Output the (X, Y) coordinate of the center of the cell containing the given text.  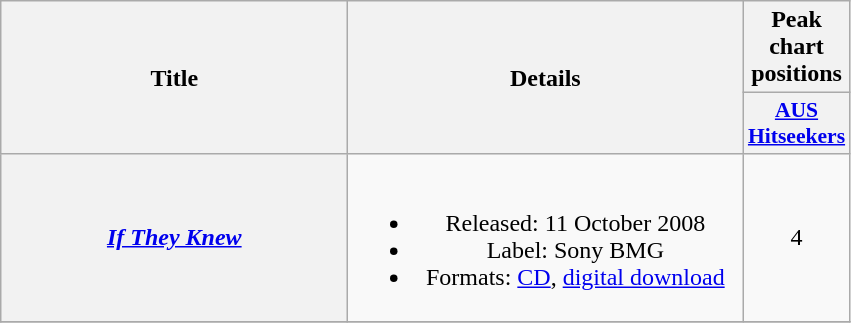
If They Knew (174, 238)
Details (546, 78)
4 (796, 238)
Released: 11 October 2008Label: Sony BMGFormats: CD, digital download (546, 238)
Peak chart positions (796, 47)
AUSHitseekers (796, 124)
Title (174, 78)
